Identify which cell holds the provided text, then report its (X, Y) central coordinate. 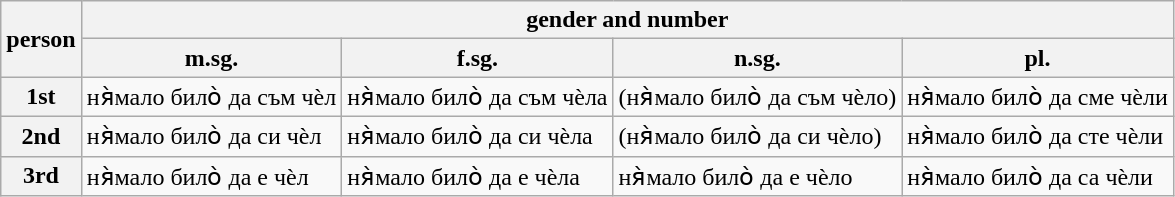
gender and number (627, 20)
person (41, 39)
n.sg. (758, 58)
f.sg. (478, 58)
(ня̀мало било̀ да съм чѐлo) (758, 97)
ня̀мало било̀ да съм чѐл (212, 97)
ня̀мало било̀ да си чѐл (212, 136)
ня̀мало било̀ да са чѐли (1038, 176)
ня̀мало било̀ да сте чѐли (1038, 136)
pl. (1038, 58)
ня̀мало било̀ да е чѐлa (478, 176)
1st (41, 97)
ня̀мало било̀ да съм чѐлa (478, 97)
2nd (41, 136)
ня̀мало било̀ да си чѐлa (478, 136)
ня̀мало било̀ да сме чѐли (1038, 97)
3rd (41, 176)
m.sg. (212, 58)
ня̀мало било̀ да е чѐлo (758, 176)
(ня̀мало било̀ да си чѐлo) (758, 136)
ня̀мало било̀ да е чѐл (212, 176)
